Output the [x, y] coordinate of the center of the cell containing the given text.  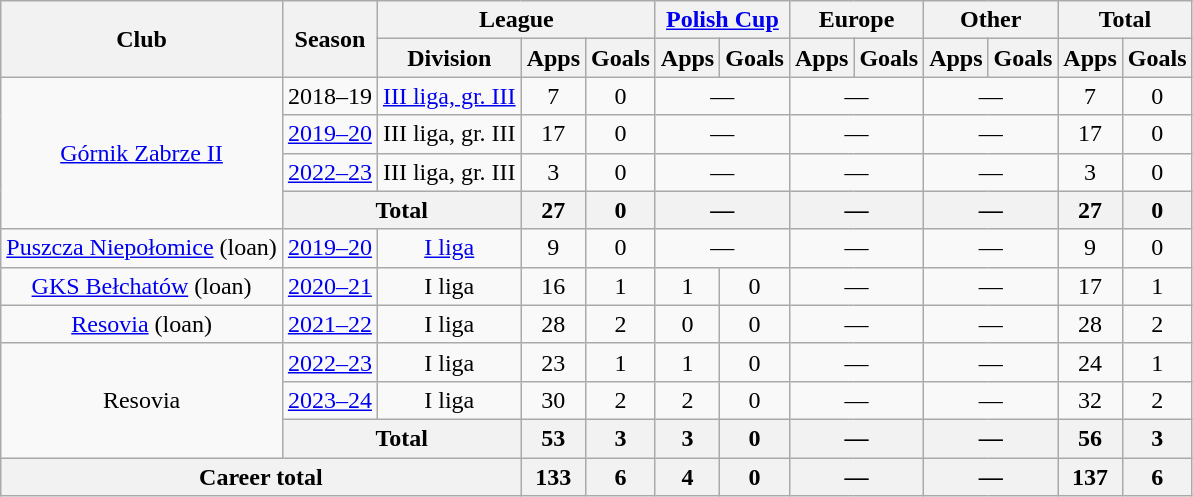
56 [1090, 438]
Polish Cup [722, 20]
2023–24 [330, 400]
53 [553, 438]
32 [1090, 400]
Division [449, 58]
GKS Bełchatów (loan) [142, 286]
Europe [856, 20]
Puszcza Niepołomice (loan) [142, 248]
2018–19 [330, 96]
4 [687, 477]
Career total [261, 477]
League [516, 20]
23 [553, 362]
Other [991, 20]
16 [553, 286]
Resovia (loan) [142, 324]
Górnik Zabrze II [142, 153]
137 [1090, 477]
30 [553, 400]
24 [1090, 362]
133 [553, 477]
2021–22 [330, 324]
Resovia [142, 400]
2020–21 [330, 286]
Season [330, 39]
Club [142, 39]
